Output the (X, Y) coordinate of the center of the cell containing the given text.  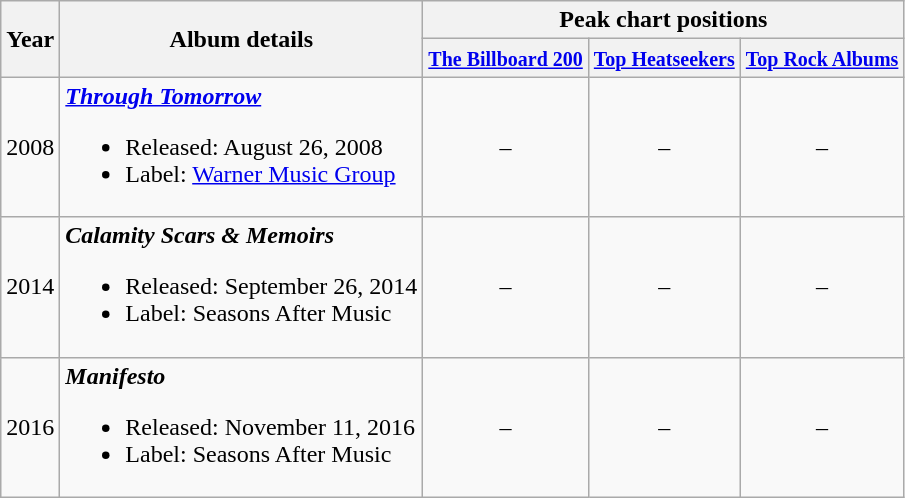
Calamity Scars & MemoirsReleased: September 26, 2014Label: Seasons After Music (242, 287)
2008 (30, 147)
The Billboard 200 (506, 58)
Top Heatseekers (664, 58)
Through TomorrowReleased: August 26, 2008Label: Warner Music Group (242, 147)
Top Rock Albums (822, 58)
Peak chart positions (664, 20)
2014 (30, 287)
Album details (242, 39)
Year (30, 39)
2016 (30, 427)
ManifestoReleased: November 11, 2016Label: Seasons After Music (242, 427)
